Extract the [x, y] coordinate from the center of the cell holding the provided text.  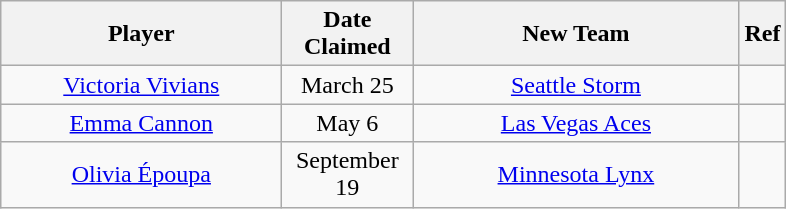
May 6 [348, 123]
Player [142, 34]
Emma Cannon [142, 123]
Victoria Vivians [142, 85]
March 25 [348, 85]
September 19 [348, 174]
Minnesota Lynx [576, 174]
New Team [576, 34]
Seattle Storm [576, 85]
Date Claimed [348, 34]
Las Vegas Aces [576, 123]
Ref [762, 34]
Olivia Époupa [142, 174]
